Scan for the cell matching the given text and deliver its [X, Y] coordinate at center. 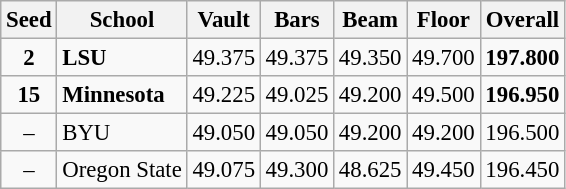
2 [29, 58]
Seed [29, 20]
196.500 [522, 133]
Beam [370, 20]
Floor [444, 20]
49.225 [224, 95]
15 [29, 95]
49.700 [444, 58]
BYU [122, 133]
LSU [122, 58]
49.025 [296, 95]
Minnesota [122, 95]
49.500 [444, 95]
Oregon State [122, 170]
49.450 [444, 170]
49.300 [296, 170]
196.950 [522, 95]
49.350 [370, 58]
49.075 [224, 170]
48.625 [370, 170]
Overall [522, 20]
196.450 [522, 170]
Vault [224, 20]
School [122, 20]
197.800 [522, 58]
Bars [296, 20]
